From the cell containing the given text, extract its center point as [X, Y] coordinate. 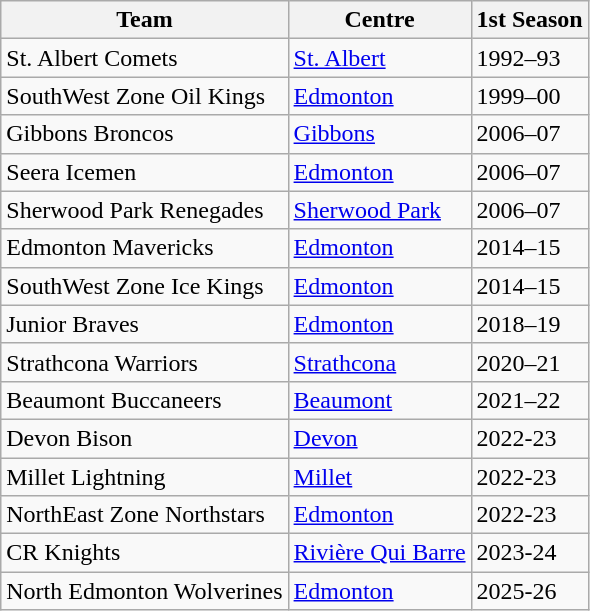
Beaumont [380, 400]
Beaumont Buccaneers [144, 400]
Gibbons [380, 134]
NorthEast Zone Northstars [144, 515]
1999–00 [530, 96]
Strathcona [380, 362]
Strathcona Warriors [144, 362]
2025-26 [530, 591]
2020–21 [530, 362]
1992–93 [530, 58]
2021–22 [530, 400]
Devon Bison [144, 438]
Millet [380, 477]
St. Albert Comets [144, 58]
Devon [380, 438]
SouthWest Zone Oil Kings [144, 96]
Sherwood Park [380, 210]
Edmonton Mavericks [144, 248]
Millet Lightning [144, 477]
2018–19 [530, 324]
Rivière Qui Barre [380, 553]
Seera Icemen [144, 172]
St. Albert [380, 58]
CR Knights [144, 553]
SouthWest Zone Ice Kings [144, 286]
North Edmonton Wolverines [144, 591]
Gibbons Broncos [144, 134]
Team [144, 20]
Sherwood Park Renegades [144, 210]
1st Season [530, 20]
Junior Braves [144, 324]
Centre [380, 20]
2023-24 [530, 553]
